Pinpoint the cell where the given text exists, returning its (x, y) midpoint coordinate. 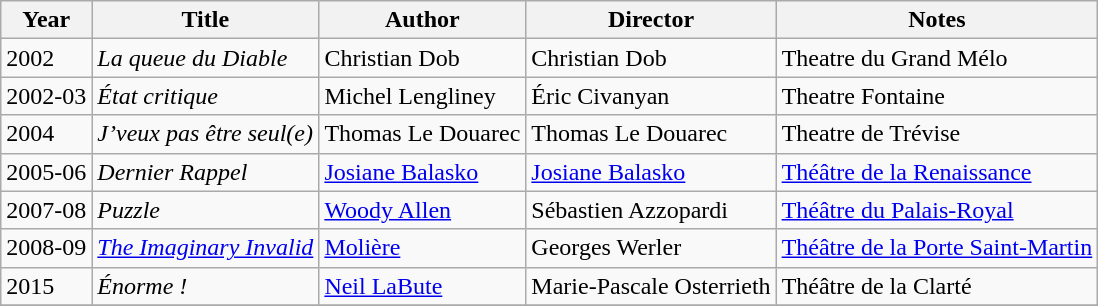
Théâtre de la Porte Saint-Martin (937, 248)
Puzzle (206, 210)
Year (46, 20)
2005-06 (46, 172)
Énorme ! (206, 286)
The Imaginary Invalid (206, 248)
Théâtre de la Clarté (937, 286)
2002 (46, 58)
2008-09 (46, 248)
État critique (206, 96)
Marie-Pascale Osterrieth (651, 286)
2015 (46, 286)
Michel Lengliney (422, 96)
Éric Civanyan (651, 96)
Theatre de Trévise (937, 134)
Théâtre de la Renaissance (937, 172)
Notes (937, 20)
Author (422, 20)
Theatre Fontaine (937, 96)
2002-03 (46, 96)
J’veux pas être seul(e) (206, 134)
2004 (46, 134)
Théâtre du Palais-Royal (937, 210)
Theatre du Grand Mélo (937, 58)
La queue du Diable (206, 58)
Woody Allen (422, 210)
Title (206, 20)
2007-08 (46, 210)
Dernier Rappel (206, 172)
Neil LaBute (422, 286)
Georges Werler (651, 248)
Molière (422, 248)
Director (651, 20)
Sébastien Azzopardi (651, 210)
